Locate the cell with the specified text and output its [X, Y] center coordinate. 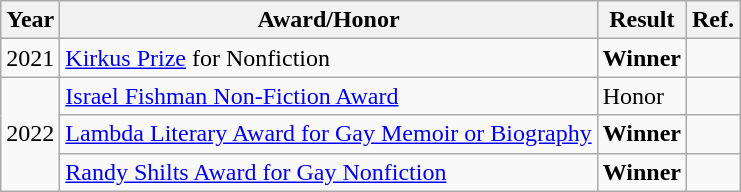
2021 [30, 58]
Year [30, 20]
Israel Fishman Non-Fiction Award [328, 96]
2022 [30, 134]
Honor [642, 96]
Ref. [712, 20]
Lambda Literary Award for Gay Memoir or Biography [328, 134]
Randy Shilts Award for Gay Nonfiction [328, 172]
Result [642, 20]
Award/Honor [328, 20]
Kirkus Prize for Nonfiction [328, 58]
